From the cell containing the given text, extract its center point as [x, y] coordinate. 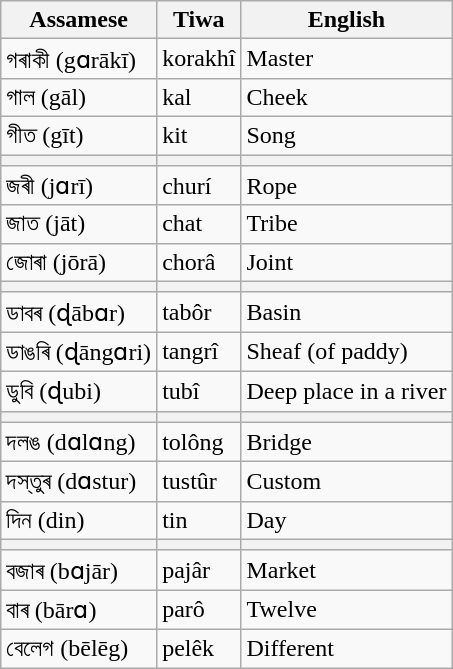
গৰাকী (gɑrākī) [79, 59]
Sheaf (of paddy) [346, 352]
Master [346, 59]
দস্তুৰ (dɑstur) [79, 482]
Song [346, 135]
জাত (jāt) [79, 224]
Basin [346, 312]
দিন (din) [79, 520]
tustûr [199, 482]
tin [199, 520]
ডাবৰ (ɖābɑr) [79, 312]
দলঙ (dɑlɑng) [79, 442]
গীত (gīt) [79, 135]
kal [199, 97]
tangrî [199, 352]
বেলেগ (bēlēg) [79, 648]
Twelve [346, 610]
Assamese [79, 20]
pelêk [199, 648]
korakhî [199, 59]
Bridge [346, 442]
Cheek [346, 97]
বজাৰ (bɑjār) [79, 570]
kit [199, 135]
Joint [346, 262]
Tiwa [199, 20]
Deep place in a river [346, 391]
Day [346, 520]
English [346, 20]
Custom [346, 482]
Market [346, 570]
Tribe [346, 224]
chat [199, 224]
pajâr [199, 570]
Different [346, 648]
tolông [199, 442]
জৰী (jɑrī) [79, 186]
ডাঙৰি (ɖāngɑri) [79, 352]
parô [199, 610]
জোৰা (jōrā) [79, 262]
tubî [199, 391]
Rope [346, 186]
ডুবি (ɖubi) [79, 391]
বাৰ (bārɑ) [79, 610]
churí [199, 186]
tabôr [199, 312]
chorâ [199, 262]
গাল (gāl) [79, 97]
